Identify which cell holds the provided text, then report its (x, y) central coordinate. 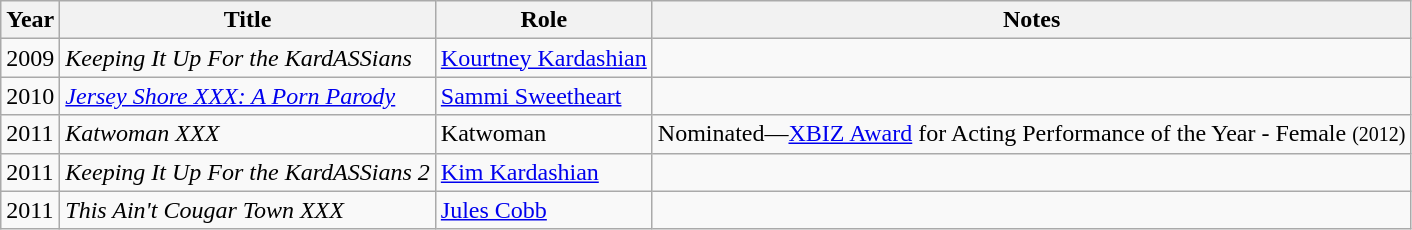
Jersey Shore XXX: A Porn Parody (248, 96)
Title (248, 20)
Kim Kardashian (544, 172)
This Ain't Cougar Town XXX (248, 210)
Nominated—XBIZ Award for Acting Performance of the Year - Female (2012) (1032, 134)
Year (30, 20)
Keeping It Up For the KardASSians (248, 58)
Keeping It Up For the KardASSians 2 (248, 172)
Sammi Sweetheart (544, 96)
Katwoman XXX (248, 134)
Katwoman (544, 134)
Jules Cobb (544, 210)
2009 (30, 58)
Role (544, 20)
Notes (1032, 20)
2010 (30, 96)
Kourtney Kardashian (544, 58)
